From the cell containing the given text, extract its center point as (x, y) coordinate. 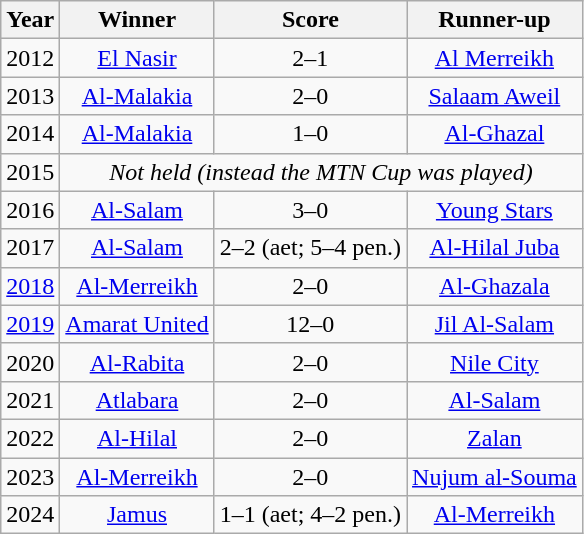
Al-Hilal (137, 438)
Jil Al-Salam (495, 324)
Nujum al-Souma (495, 477)
Runner-up (495, 20)
2014 (30, 134)
2–2 (aet; 5–4 pen.) (310, 248)
Al-Hilal Juba (495, 248)
2012 (30, 58)
Amarat United (137, 324)
Jamus (137, 515)
El Nasir (137, 58)
Zalan (495, 438)
2020 (30, 362)
Winner (137, 20)
2013 (30, 96)
Salaam Aweil (495, 96)
2023 (30, 477)
3–0 (310, 210)
12–0 (310, 324)
Al-Ghazala (495, 286)
2024 (30, 515)
Al-Ghazal (495, 134)
Score (310, 20)
Year (30, 20)
2016 (30, 210)
Nile City (495, 362)
1–0 (310, 134)
2021 (30, 400)
2019 (30, 324)
Al Merreikh (495, 58)
2018 (30, 286)
Not held (instead the MTN Cup was played) (321, 172)
2017 (30, 248)
1–1 (aet; 4–2 pen.) (310, 515)
2022 (30, 438)
2015 (30, 172)
2–1 (310, 58)
Atlabara (137, 400)
Al-Rabita (137, 362)
Young Stars (495, 210)
